Determine the [x, y] coordinate at the center of the cell enclosing the given text.  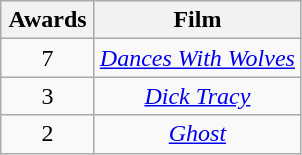
Dick Tracy [197, 96]
Ghost [197, 134]
2 [48, 134]
7 [48, 58]
Dances With Wolves [197, 58]
Film [197, 20]
Awards [48, 20]
3 [48, 96]
